Extract the [x, y] coordinate from the center of the cell holding the provided text.  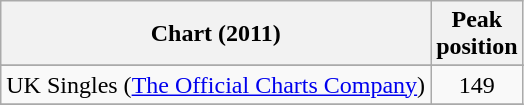
Peakposition [477, 34]
Chart (2011) [216, 34]
149 [477, 85]
UK Singles (The Official Charts Company) [216, 85]
